Locate the cell with the specified text and output its (X, Y) center coordinate. 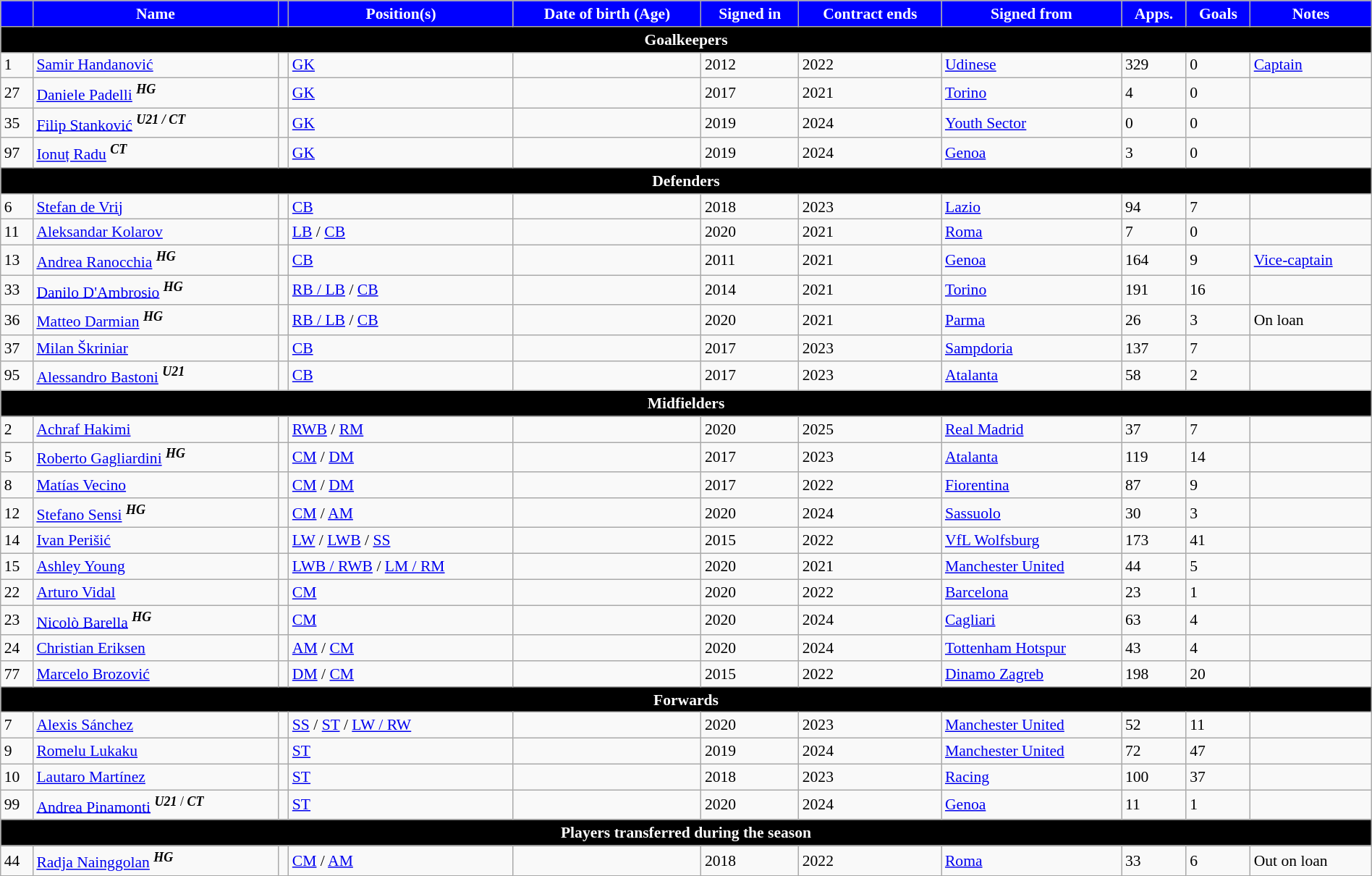
22 (17, 593)
Signed in (750, 14)
58 (1153, 375)
13 (17, 261)
Aleksandar Kolarov (155, 232)
Real Madrid (1032, 429)
Notes (1311, 14)
Position(s) (401, 14)
Andrea Ranocchia HG (155, 261)
Captain (1311, 65)
2011 (750, 261)
On loan (1311, 320)
12 (17, 513)
Midfielders (686, 404)
Ashley Young (155, 567)
24 (17, 648)
43 (1153, 648)
164 (1153, 261)
Ionuț Radu CT (155, 153)
191 (1153, 290)
Signed from (1032, 14)
16 (1218, 290)
77 (17, 674)
97 (17, 153)
Udinese (1032, 65)
Nicolò Barella HG (155, 620)
Date of birth (Age) (607, 14)
35 (17, 123)
329 (1153, 65)
DM / CM (401, 674)
Cagliari (1032, 620)
41 (1218, 541)
Matteo Darmian HG (155, 320)
Goalkeepers (686, 40)
Sassuolo (1032, 513)
99 (17, 805)
Stefan de Vrij (155, 207)
137 (1153, 348)
15 (17, 567)
Apps. (1153, 14)
Defenders (686, 181)
Filip Stanković U21 / CT (155, 123)
LB / CB (401, 232)
72 (1153, 751)
2012 (750, 65)
119 (1153, 458)
26 (1153, 320)
AM / CM (401, 648)
Name (155, 14)
Milan Škriniar (155, 348)
36 (17, 320)
20 (1218, 674)
Christian Eriksen (155, 648)
Youth Sector (1032, 123)
Stefano Sensi HG (155, 513)
173 (1153, 541)
Lazio (1032, 207)
VfL Wolfsburg (1032, 541)
100 (1153, 778)
27 (17, 93)
Roberto Gagliardini HG (155, 458)
2025 (870, 429)
Daniele Padelli HG (155, 93)
Out on loan (1311, 860)
Tottenham Hotspur (1032, 648)
Danilo D'Ambrosio HG (155, 290)
87 (1153, 485)
Fiorentina (1032, 485)
Arturo Vidal (155, 593)
Andrea Pinamonti U21 / CT (155, 805)
52 (1153, 725)
Forwards (686, 700)
Lautaro Martínez (155, 778)
2014 (750, 290)
Barcelona (1032, 593)
95 (17, 375)
RWB / RM (401, 429)
SS / ST / LW / RW (401, 725)
Marcelo Brozović (155, 674)
63 (1153, 620)
Parma (1032, 320)
LW / LWB / SS (401, 541)
Samir Handanović (155, 65)
Players transferred during the season (686, 833)
Vice-captain (1311, 261)
Goals (1218, 14)
Dinamo Zagreb (1032, 674)
Racing (1032, 778)
Radja Nainggolan HG (155, 860)
47 (1218, 751)
Matías Vecino (155, 485)
Romelu Lukaku (155, 751)
Alessandro Bastoni U21 (155, 375)
94 (1153, 207)
Achraf Hakimi (155, 429)
30 (1153, 513)
198 (1153, 674)
LWB / RWB / LM / RM (401, 567)
Ivan Perišić (155, 541)
Sampdoria (1032, 348)
Contract ends (870, 14)
10 (17, 778)
8 (17, 485)
Alexis Sánchez (155, 725)
